Extract the [X, Y] coordinate from the center of the cell holding the provided text.  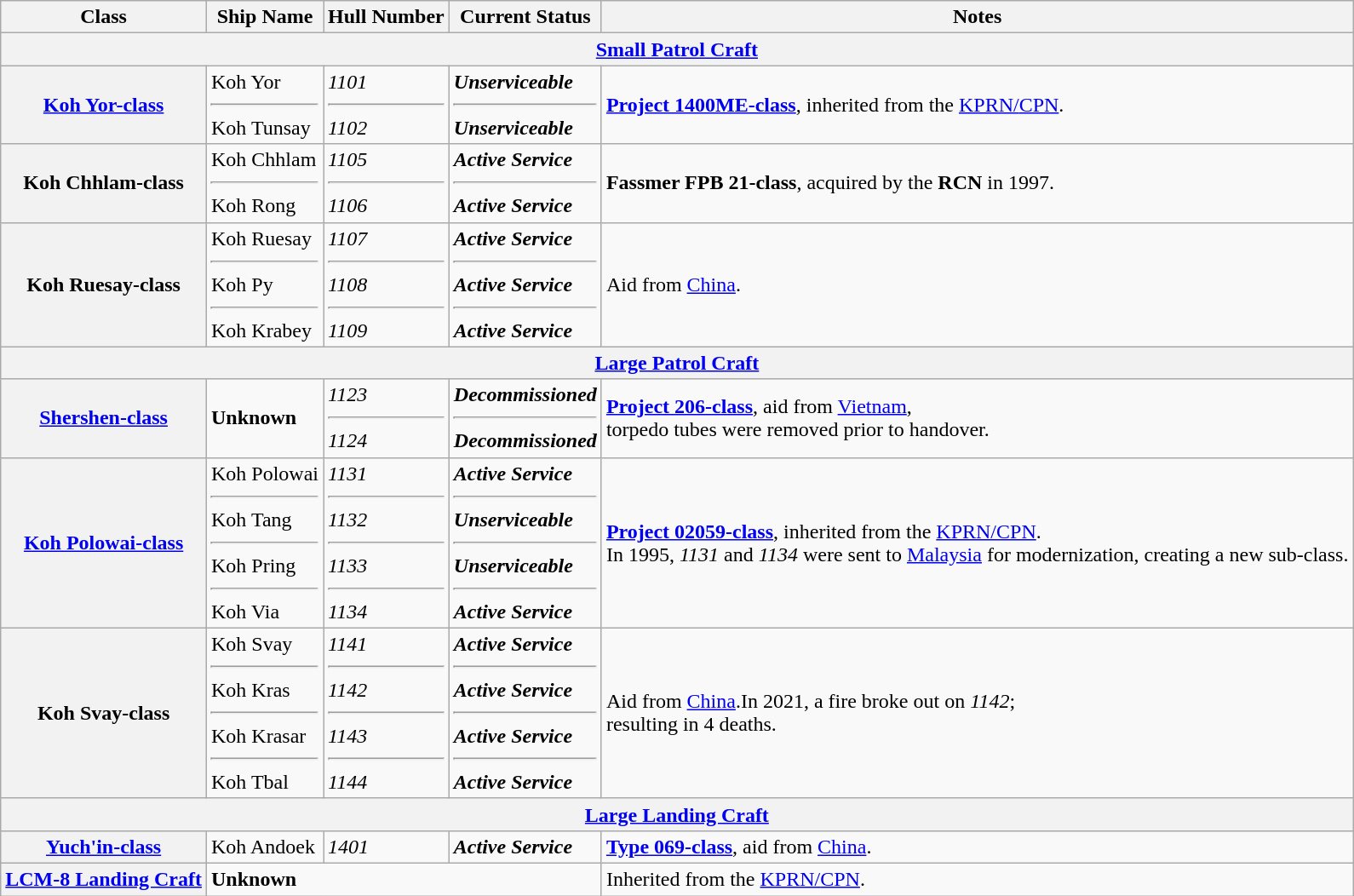
Inherited from the KPRN/CPN. [978, 879]
Koh Svay-class [104, 713]
Project 206-class, aid from Vietnam,torpedo tubes were removed prior to handover. [978, 418]
1401 [387, 847]
Koh Ruesay-class [104, 284]
Koh Polowai-class [104, 543]
1107 1108 1109 [387, 284]
Ship Name [264, 17]
1101 1102 [387, 105]
1141 1142 1143 1144 [387, 713]
Aid from China.In 2021, a fire broke out on 1142;resulting in 4 deaths. [978, 713]
1105 1106 [387, 183]
Active Service Active Service [525, 183]
Active Service Active Service Active Service Active Service [525, 713]
Koh Chhlam-class [104, 183]
Notes [978, 17]
Active Service Active Service Active Service [525, 284]
Project 02059-class, inherited from the KPRN/CPN.In 1995, 1131 and 1134 were sent to Malaysia for modernization, creating a new sub-class. [978, 543]
Koh Yor-class [104, 105]
Class [104, 17]
1131 1132 1133 1134 [387, 543]
Yuch'in-class [104, 847]
Koh Andoek [264, 847]
Project 1400ME-class, inherited from the KPRN/CPN. [978, 105]
Large Patrol Craft [677, 363]
Current Status [525, 17]
Koh Chhlam Koh Rong [264, 183]
Fassmer FPB 21-class, acquired by the RCN in 1997. [978, 183]
Koh Svay Koh Kras Koh Krasar Koh Tbal [264, 713]
1123 1124 [387, 418]
Decommissioned Decommissioned [525, 418]
Active Service [525, 847]
LCM-8 Landing Craft [104, 879]
Koh Yor Koh Tunsay [264, 105]
Hull Number [387, 17]
Unserviceable Unserviceable [525, 105]
Koh Ruesay Koh Py Koh Krabey [264, 284]
Koh Polowai Koh Tang Koh Pring Koh Via [264, 543]
Type 069-class, aid from China. [978, 847]
Aid from China. [978, 284]
Active Service Unserviceable Unserviceable Active Service [525, 543]
Shershen-class [104, 418]
Small Patrol Craft [677, 49]
Large Landing Craft [677, 814]
